For the text-containing cell, return its midpoint in (X, Y) coordinate format. 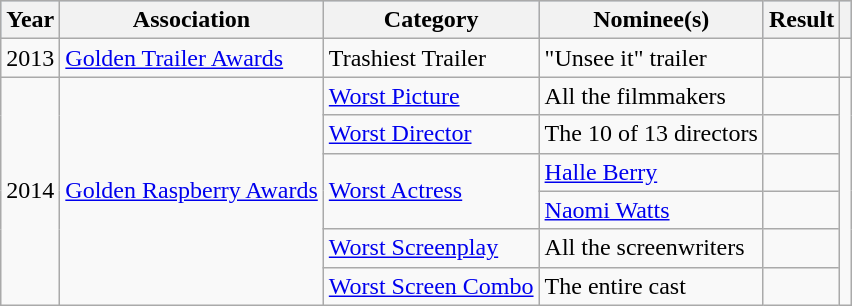
Nominee(s) (651, 20)
All the screenwriters (651, 248)
Golden Trailer Awards (192, 58)
Golden Raspberry Awards (192, 191)
"Unsee it" trailer (651, 58)
Association (192, 20)
The entire cast (651, 286)
All the filmmakers (651, 96)
Worst Screenplay (431, 248)
Result (801, 20)
Category (431, 20)
2013 (30, 58)
Worst Actress (431, 191)
Naomi Watts (651, 210)
2014 (30, 191)
The 10 of 13 directors (651, 134)
Worst Director (431, 134)
Worst Screen Combo (431, 286)
Trashiest Trailer (431, 58)
Year (30, 20)
Halle Berry (651, 172)
Worst Picture (431, 96)
